Locate the cell with the specified text and output its (X, Y) center coordinate. 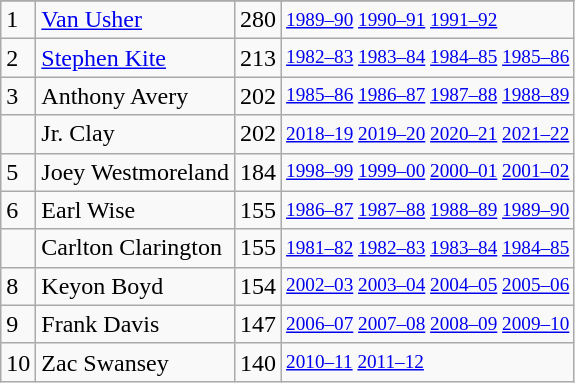
Jr. Clay (136, 134)
Keyon Boyd (136, 286)
213 (258, 58)
154 (258, 286)
3 (18, 96)
2010–11 2011–12 (428, 362)
Carlton Clarington (136, 248)
1 (18, 20)
2 (18, 58)
1989–90 1990–91 1991–92 (428, 20)
2018–19 2019–20 2020–21 2021–22 (428, 134)
147 (258, 324)
280 (258, 20)
Frank Davis (136, 324)
10 (18, 362)
Anthony Avery (136, 96)
6 (18, 210)
Zac Swansey (136, 362)
Earl Wise (136, 210)
140 (258, 362)
Stephen Kite (136, 58)
9 (18, 324)
184 (258, 172)
8 (18, 286)
1985–86 1986–87 1987–88 1988–89 (428, 96)
1998–99 1999–00 2000–01 2001–02 (428, 172)
1986–87 1987–88 1988–89 1989–90 (428, 210)
Van Usher (136, 20)
2006–07 2007–08 2008–09 2009–10 (428, 324)
5 (18, 172)
1981–82 1982–83 1983–84 1984–85 (428, 248)
Joey Westmoreland (136, 172)
1982–83 1983–84 1984–85 1985–86 (428, 58)
2002–03 2003–04 2004–05 2005–06 (428, 286)
